Detect which cell encompasses the target text, then output its [x, y] center coordinate. 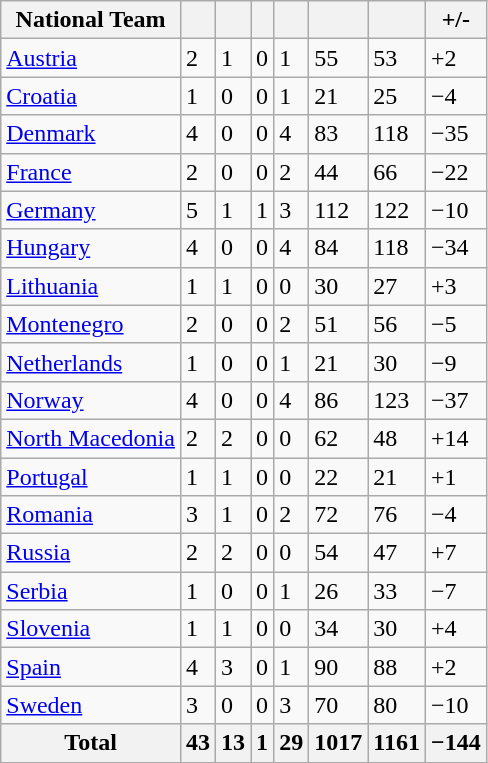
76 [397, 515]
Denmark [91, 134]
+14 [456, 438]
−35 [456, 134]
Lithuania [91, 286]
84 [338, 248]
Russia [91, 553]
112 [338, 210]
−144 [456, 743]
Austria [91, 58]
1161 [397, 743]
29 [292, 743]
National Team [91, 20]
−37 [456, 400]
Croatia [91, 96]
34 [338, 629]
Germany [91, 210]
53 [397, 58]
26 [338, 591]
44 [338, 172]
North Macedonia [91, 438]
+4 [456, 629]
−7 [456, 591]
90 [338, 667]
France [91, 172]
Netherlands [91, 362]
55 [338, 58]
47 [397, 553]
1017 [338, 743]
+1 [456, 477]
Montenegro [91, 324]
Romania [91, 515]
122 [397, 210]
22 [338, 477]
−34 [456, 248]
56 [397, 324]
72 [338, 515]
51 [338, 324]
25 [397, 96]
−5 [456, 324]
54 [338, 553]
5 [198, 210]
Total [91, 743]
83 [338, 134]
27 [397, 286]
66 [397, 172]
+/- [456, 20]
88 [397, 667]
43 [198, 743]
Hungary [91, 248]
62 [338, 438]
80 [397, 705]
−22 [456, 172]
Serbia [91, 591]
+7 [456, 553]
86 [338, 400]
Norway [91, 400]
+3 [456, 286]
Sweden [91, 705]
13 [232, 743]
Spain [91, 667]
33 [397, 591]
−9 [456, 362]
Slovenia [91, 629]
123 [397, 400]
70 [338, 705]
48 [397, 438]
Portugal [91, 477]
